Determine the [x, y] coordinate at the center of the cell enclosing the given text.  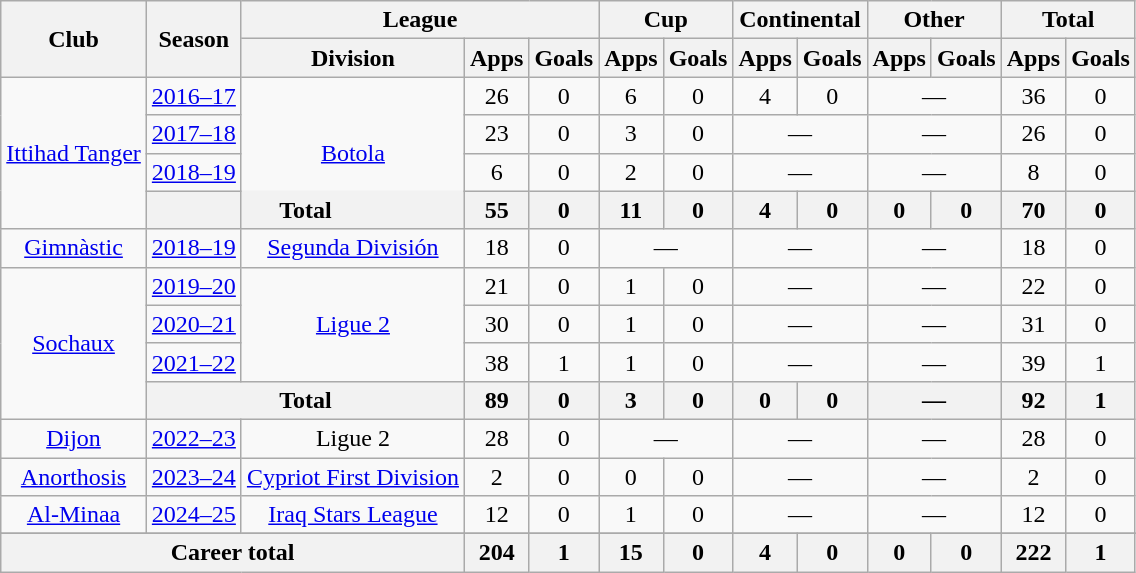
2021–22 [194, 362]
2020–21 [194, 324]
Anorthosis [74, 477]
Cup [666, 20]
38 [496, 362]
22 [1033, 286]
55 [496, 210]
Dijon [74, 438]
2023–24 [194, 477]
Division [352, 58]
31 [1033, 324]
Botola [352, 153]
2024–25 [194, 515]
Other [934, 20]
Segunda División [352, 248]
21 [496, 286]
Sochaux [74, 343]
70 [1033, 210]
8 [1033, 172]
League [420, 20]
Career total [233, 553]
Continental [800, 20]
15 [631, 553]
23 [496, 134]
89 [496, 400]
2022–23 [194, 438]
222 [1033, 553]
Gimnàstic [74, 248]
Cypriot First Division [352, 477]
39 [1033, 362]
204 [496, 553]
36 [1033, 96]
2016–17 [194, 96]
Ittihad Tanger [74, 153]
Season [194, 39]
Iraq Stars League [352, 515]
Al-Minaa [74, 515]
30 [496, 324]
Club [74, 39]
92 [1033, 400]
11 [631, 210]
2019–20 [194, 286]
2017–18 [194, 134]
